Determine the [X, Y] coordinate at the center of the cell enclosing the given text.  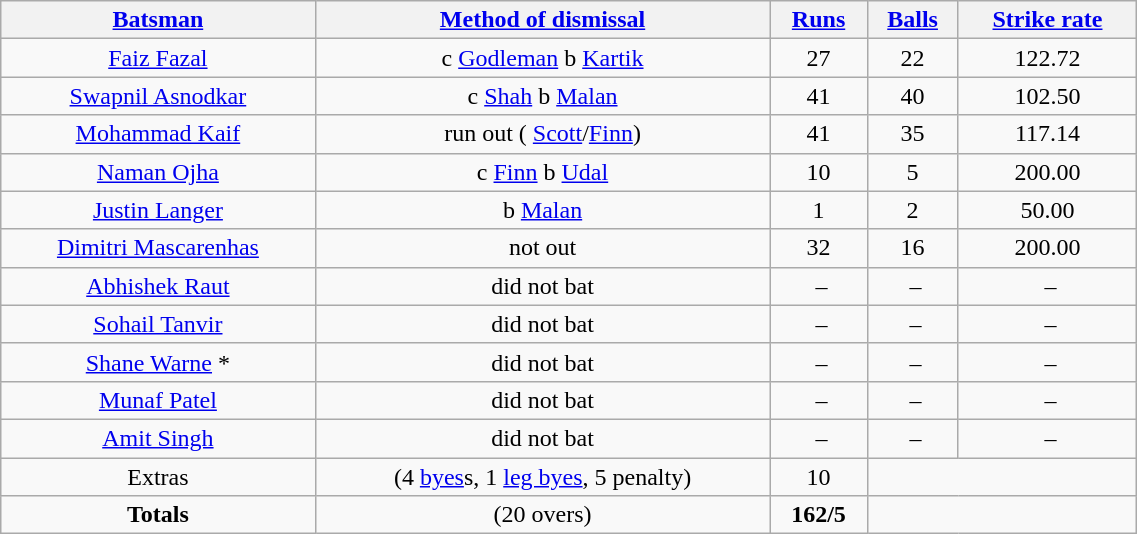
Shane Warne * [158, 362]
b Malan [542, 210]
32 [818, 248]
102.50 [1048, 96]
Balls [912, 20]
1 [818, 210]
not out [542, 248]
22 [912, 58]
Munaf Patel [158, 400]
122.72 [1048, 58]
40 [912, 96]
(4 byess, 1 leg byes, 5 penalty) [542, 477]
Extras [158, 477]
(20 overs) [542, 515]
Mohammad Kaif [158, 134]
16 [912, 248]
Amit Singh [158, 438]
Abhishek Raut [158, 286]
Swapnil Asnodkar [158, 96]
Faiz Fazal [158, 58]
Naman Ojha [158, 172]
117.14 [1048, 134]
5 [912, 172]
Runs [818, 20]
Dimitri Mascarenhas [158, 248]
50.00 [1048, 210]
Sohail Tanvir [158, 324]
Justin Langer [158, 210]
Batsman [158, 20]
Totals [158, 515]
Strike rate [1048, 20]
35 [912, 134]
c Godleman b Kartik [542, 58]
Method of dismissal [542, 20]
27 [818, 58]
c Finn b Udal [542, 172]
162/5 [818, 515]
2 [912, 210]
c Shah b Malan [542, 96]
run out ( Scott/Finn) [542, 134]
